Provide the (x, y) coordinate of the cell's center where the given text is located.  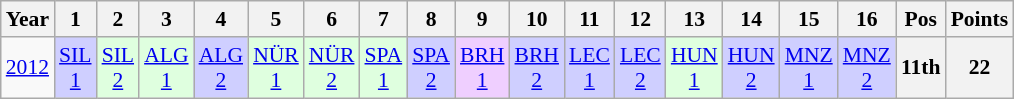
MNZ1 (809, 68)
1 (76, 19)
2 (118, 19)
Pos (921, 19)
SIL2 (118, 68)
9 (482, 19)
13 (694, 19)
3 (166, 19)
ALG1 (166, 68)
11 (590, 19)
BRH2 (536, 68)
10 (536, 19)
NÜR1 (276, 68)
14 (752, 19)
LEC2 (640, 68)
22 (980, 68)
MNZ2 (867, 68)
4 (221, 19)
2012 (28, 68)
HUN2 (752, 68)
Year (28, 19)
SPA1 (383, 68)
LEC1 (590, 68)
5 (276, 19)
7 (383, 19)
16 (867, 19)
8 (431, 19)
ALG2 (221, 68)
SPA2 (431, 68)
BRH1 (482, 68)
NÜR2 (332, 68)
Points (980, 19)
12 (640, 19)
15 (809, 19)
HUN1 (694, 68)
SIL1 (76, 68)
11th (921, 68)
6 (332, 19)
